Capture the cell that displays the provided text and extract its [X, Y] central coordinate. 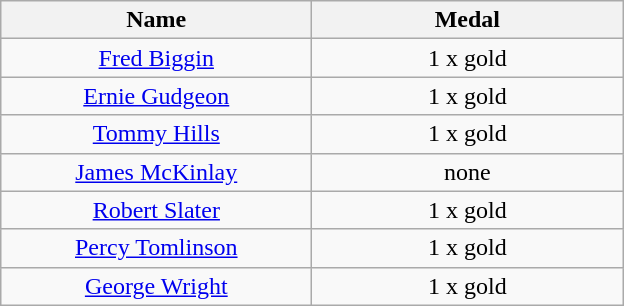
Name [156, 20]
Ernie Gudgeon [156, 96]
George Wright [156, 286]
Tommy Hills [156, 134]
James McKinlay [156, 172]
none [468, 172]
Percy Tomlinson [156, 248]
Fred Biggin [156, 58]
Medal [468, 20]
Robert Slater [156, 210]
